Return the [x, y] coordinate for the center point of the cell that contains the specified text.  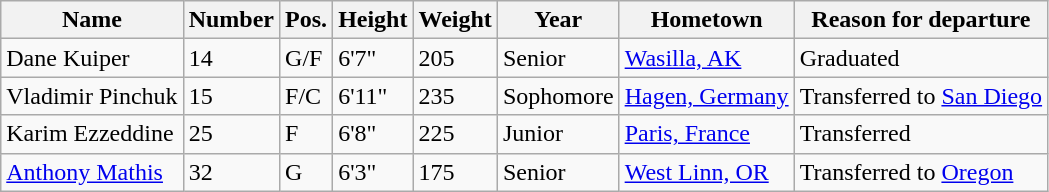
Junior [558, 134]
Paris, France [706, 134]
West Linn, OR [706, 172]
Karim Ezzeddine [92, 134]
225 [455, 134]
Dane Kuiper [92, 58]
32 [231, 172]
G/F [306, 58]
Number [231, 20]
Wasilla, AK [706, 58]
G [306, 172]
6'3" [373, 172]
Graduated [920, 58]
Transferred to San Diego [920, 96]
25 [231, 134]
Hometown [706, 20]
Year [558, 20]
205 [455, 58]
15 [231, 96]
Reason for departure [920, 20]
Sophomore [558, 96]
F/C [306, 96]
175 [455, 172]
F [306, 134]
Name [92, 20]
235 [455, 96]
14 [231, 58]
6'11" [373, 96]
Pos. [306, 20]
Hagen, Germany [706, 96]
Anthony Mathis [92, 172]
Vladimir Pinchuk [92, 96]
Weight [455, 20]
Height [373, 20]
Transferred [920, 134]
Transferred to Oregon [920, 172]
6'8" [373, 134]
6'7" [373, 58]
